Return the [x, y] coordinate for the center point of the cell that contains the specified text.  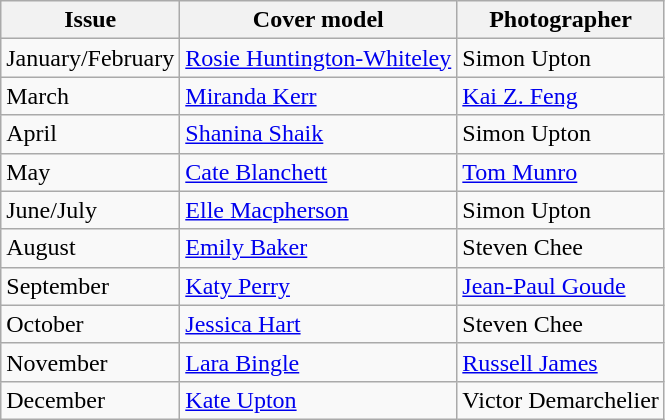
June/July [90, 210]
Rosie Huntington-Whiteley [318, 58]
Russell James [561, 362]
Jessica Hart [318, 324]
Victor Demarchelier [561, 400]
December [90, 400]
Kate Upton [318, 400]
Photographer [561, 20]
May [90, 172]
Kai Z. Feng [561, 96]
Tom Munro [561, 172]
Issue [90, 20]
April [90, 134]
Miranda Kerr [318, 96]
January/February [90, 58]
Cover model [318, 20]
August [90, 248]
Katy Perry [318, 286]
Shanina Shaik [318, 134]
March [90, 96]
Lara Bingle [318, 362]
Emily Baker [318, 248]
Cate Blanchett [318, 172]
Elle Macpherson [318, 210]
October [90, 324]
November [90, 362]
Jean-Paul Goude [561, 286]
September [90, 286]
